Find where the given text appears and provide that cell's center as (x, y) coordinate. 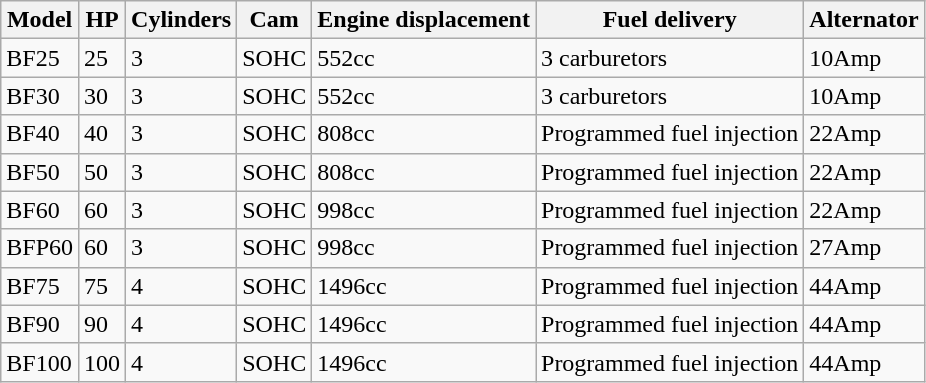
BF25 (40, 58)
Alternator (864, 20)
75 (102, 286)
Cam (274, 20)
25 (102, 58)
40 (102, 134)
30 (102, 96)
50 (102, 172)
Engine displacement (424, 20)
BFP60 (40, 248)
90 (102, 324)
BF60 (40, 210)
BF100 (40, 362)
BF75 (40, 286)
27Amp (864, 248)
BF50 (40, 172)
100 (102, 362)
HP (102, 20)
BF90 (40, 324)
BF30 (40, 96)
Cylinders (182, 20)
Fuel delivery (670, 20)
BF40 (40, 134)
Model (40, 20)
